Determine the (x, y) coordinate at the center of the cell enclosing the given text.  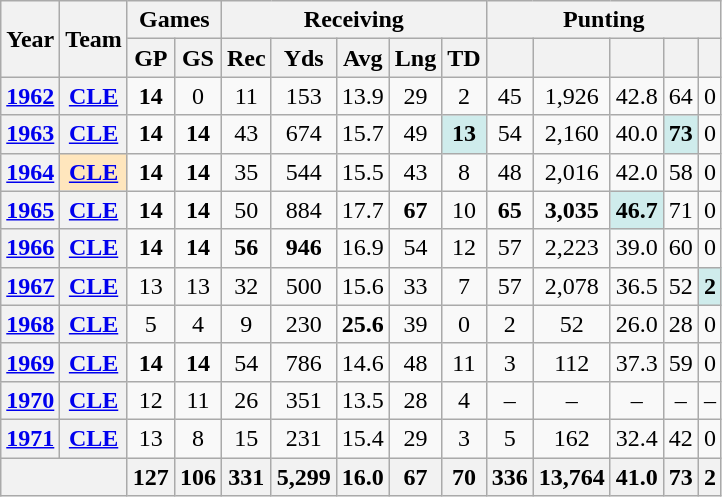
42 (680, 438)
42.0 (636, 172)
15.6 (362, 286)
13,764 (572, 477)
127 (150, 477)
153 (304, 96)
39 (415, 324)
41.0 (636, 477)
33 (415, 286)
Receiving (354, 20)
56 (246, 248)
71 (680, 210)
946 (304, 248)
15 (246, 438)
231 (304, 438)
40.0 (636, 134)
15.4 (362, 438)
3,035 (572, 210)
9 (246, 324)
32.4 (636, 438)
Avg (362, 58)
GS (198, 58)
10 (464, 210)
37.3 (636, 362)
674 (304, 134)
1968 (30, 324)
7 (464, 286)
786 (304, 362)
58 (680, 172)
544 (304, 172)
Punting (604, 20)
26 (246, 400)
500 (304, 286)
16.9 (362, 248)
36.5 (636, 286)
162 (572, 438)
Yds (304, 58)
351 (304, 400)
230 (304, 324)
5,299 (304, 477)
13.5 (362, 400)
13.9 (362, 96)
Rec (246, 58)
336 (510, 477)
16.0 (362, 477)
331 (246, 477)
Games (174, 20)
2,223 (572, 248)
1964 (30, 172)
Year (30, 39)
112 (572, 362)
59 (680, 362)
106 (198, 477)
60 (680, 248)
TD (464, 58)
1971 (30, 438)
26.0 (636, 324)
15.7 (362, 134)
42.8 (636, 96)
35 (246, 172)
14.6 (362, 362)
2,078 (572, 286)
GP (150, 58)
1965 (30, 210)
70 (464, 477)
1963 (30, 134)
32 (246, 286)
1970 (30, 400)
45 (510, 96)
1962 (30, 96)
17.7 (362, 210)
2,160 (572, 134)
25.6 (362, 324)
1967 (30, 286)
1966 (30, 248)
50 (246, 210)
1,926 (572, 96)
64 (680, 96)
46.7 (636, 210)
65 (510, 210)
1969 (30, 362)
884 (304, 210)
49 (415, 134)
Team (94, 39)
2,016 (572, 172)
39.0 (636, 248)
Lng (415, 58)
15.5 (362, 172)
